Capture the cell that displays the provided text and extract its [x, y] central coordinate. 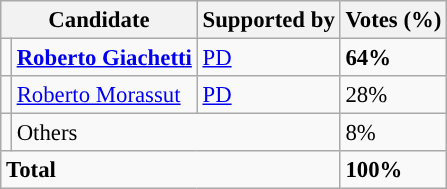
Roberto Giachetti [104, 58]
Roberto Morassut [104, 95]
Total [170, 170]
Supported by [268, 20]
28% [394, 95]
Votes (%) [394, 20]
Others [176, 133]
64% [394, 58]
Candidate [99, 20]
100% [394, 170]
8% [394, 133]
